Pinpoint the cell where the given text exists, returning its [X, Y] midpoint coordinate. 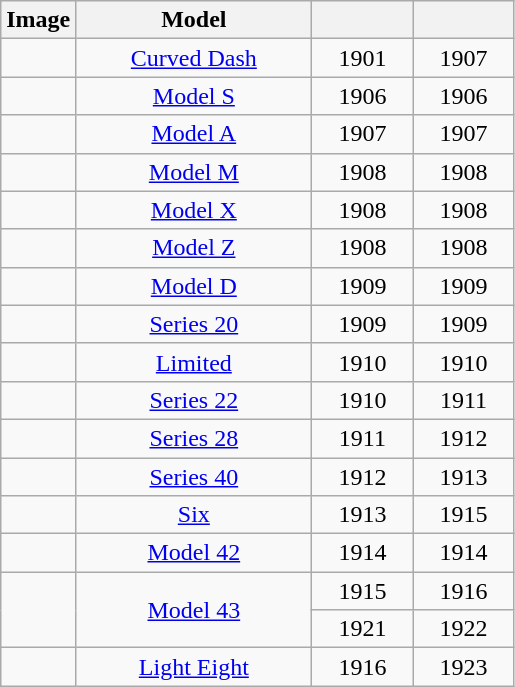
Light Eight [194, 667]
Model S [194, 96]
Model Z [194, 248]
Model D [194, 286]
1922 [464, 629]
1921 [362, 629]
Image [38, 20]
1923 [464, 667]
Six [194, 515]
Limited [194, 362]
Series 40 [194, 477]
Model 43 [194, 610]
Curved Dash [194, 58]
Series 22 [194, 400]
Model 42 [194, 553]
Series 28 [194, 438]
Model A [194, 134]
1901 [362, 58]
Model [194, 20]
Series 20 [194, 324]
Model M [194, 172]
Model X [194, 210]
